Locate the cell with the specified text and output its (X, Y) center coordinate. 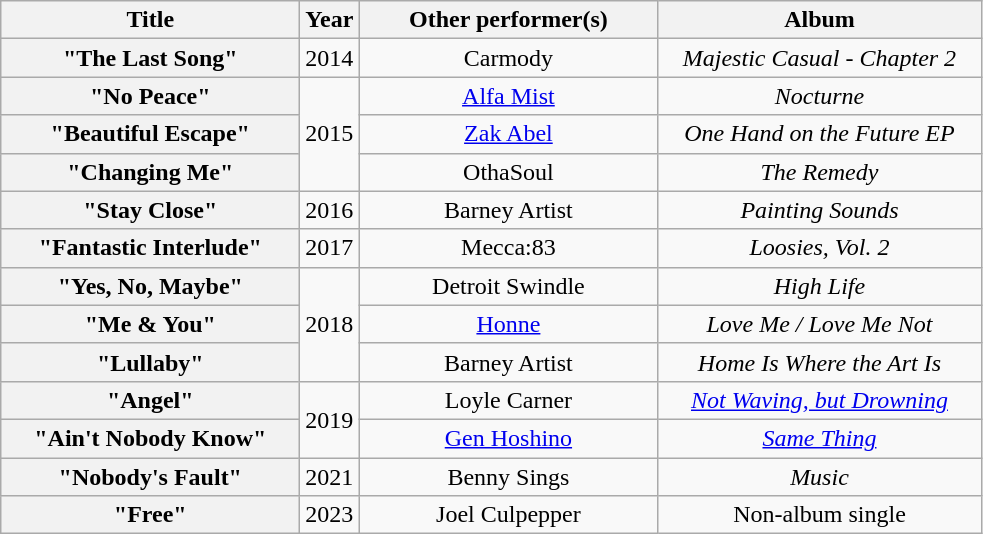
2015 (330, 134)
Majestic Casual - Chapter 2 (820, 58)
Loyle Carner (508, 400)
Same Thing (820, 438)
2021 (330, 477)
"Lullaby" (150, 362)
OthaSoul (508, 172)
2019 (330, 419)
Other performer(s) (508, 20)
"Nobody's Fault" (150, 477)
Zak Abel (508, 134)
Mecca:83 (508, 248)
Honne (508, 324)
2023 (330, 515)
Painting Sounds (820, 210)
Gen Hoshino (508, 438)
Detroit Swindle (508, 286)
One Hand on the Future EP (820, 134)
Non-album single (820, 515)
"Stay Close" (150, 210)
High Life (820, 286)
Carmody (508, 58)
"Changing Me" (150, 172)
"Yes, No, Maybe" (150, 286)
"Free" (150, 515)
Album (820, 20)
2016 (330, 210)
Alfa Mist (508, 96)
"Angel" (150, 400)
"No Peace" (150, 96)
Not Waving, but Drowning (820, 400)
"Me & You" (150, 324)
Home Is Where the Art Is (820, 362)
Benny Sings (508, 477)
2018 (330, 324)
Year (330, 20)
Nocturne (820, 96)
Title (150, 20)
"Ain't Nobody Know" (150, 438)
Music (820, 477)
2014 (330, 58)
"The Last Song" (150, 58)
Joel Culpepper (508, 515)
Love Me / Love Me Not (820, 324)
"Beautiful Escape" (150, 134)
Loosies, Vol. 2 (820, 248)
2017 (330, 248)
The Remedy (820, 172)
"Fantastic Interlude" (150, 248)
